Locate the cell with the specified text and output its [x, y] center coordinate. 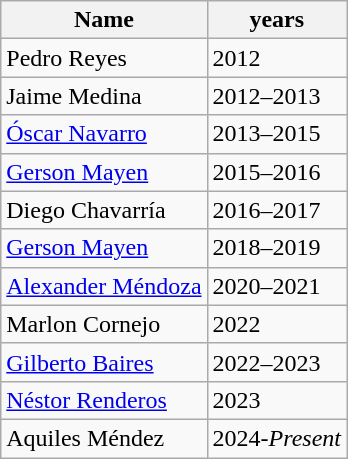
Aquiles Méndez [104, 438]
Gilberto Baires [104, 362]
Néstor Renderos [104, 400]
Óscar Navarro [104, 134]
2012 [276, 58]
Name [104, 20]
2022–2023 [276, 362]
years [276, 20]
2024-Present [276, 438]
2015–2016 [276, 172]
Pedro Reyes [104, 58]
2016–2017 [276, 210]
Alexander Méndoza [104, 286]
2022 [276, 324]
2013–2015 [276, 134]
2012–2013 [276, 96]
Jaime Medina [104, 96]
2020–2021 [276, 286]
2018–2019 [276, 248]
2023 [276, 400]
Diego Chavarría [104, 210]
Marlon Cornejo [104, 324]
